Scan for the cell matching the given text and deliver its [x, y] coordinate at center. 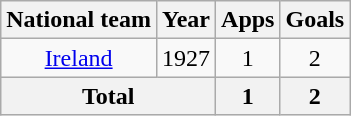
Ireland [79, 58]
National team [79, 20]
Total [108, 96]
Year [186, 20]
1927 [186, 58]
Apps [248, 20]
Goals [315, 20]
